Return [x, y] of the center of cell containing provided text 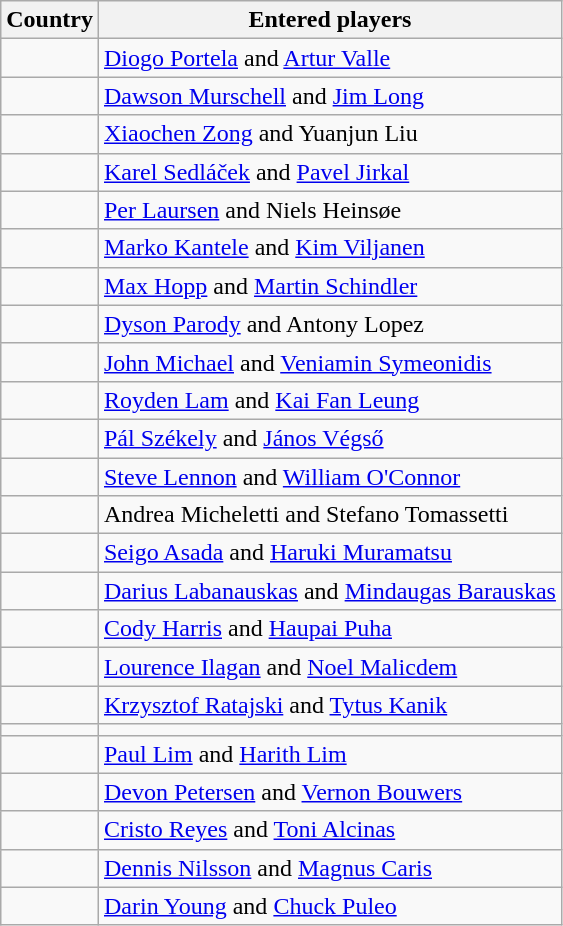
Seigo Asada and Haruki Muramatsu [330, 553]
Cody Harris and Haupai Puha [330, 629]
Krzysztof Ratajski and Tytus Kanik [330, 705]
Entered players [330, 20]
Darin Young and Chuck Puleo [330, 906]
Andrea Micheletti and Stefano Tomassetti [330, 515]
Paul Lim and Harith Lim [330, 754]
Royden Lam and Kai Fan Leung [330, 400]
Dyson Parody and Antony Lopez [330, 324]
Diogo Portela and Artur Valle [330, 58]
John Michael and Veniamin Symeonidis [330, 362]
Dennis Nilsson and Magnus Caris [330, 868]
Max Hopp and Martin Schindler [330, 286]
Pál Székely and János Végső [330, 438]
Karel Sedláček and Pavel Jirkal [330, 172]
Devon Petersen and Vernon Bouwers [330, 792]
Steve Lennon and William O'Connor [330, 477]
Dawson Murschell and Jim Long [330, 96]
Lourence Ilagan and Noel Malicdem [330, 667]
Marko Kantele and Kim Viljanen [330, 248]
Xiaochen Zong and Yuanjun Liu [330, 134]
Country [50, 20]
Cristo Reyes and Toni Alcinas [330, 830]
Darius Labanauskas and Mindaugas Barauskas [330, 591]
Per Laursen and Niels Heinsøe [330, 210]
